Return the [x, y] coordinate for the center point of the cell that contains the specified text.  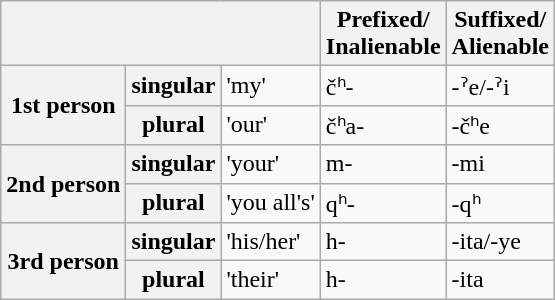
-mi [500, 164]
-ita [500, 280]
2nd person [64, 184]
'you all's' [270, 203]
Prefixed/Inalienable [383, 34]
čʰ- [383, 86]
-ita/-ye [500, 242]
3rd person [64, 261]
-ˀe/-ˀi [500, 86]
'my' [270, 86]
'your' [270, 164]
'our' [270, 125]
Suffixed/Alienable [500, 34]
'their' [270, 280]
'his/her' [270, 242]
1st person [64, 106]
-qʰ [500, 203]
qʰ- [383, 203]
-čʰe [500, 125]
čʰa- [383, 125]
m- [383, 164]
